Search for the cell housing the specified text and yield its (X, Y) center coordinate. 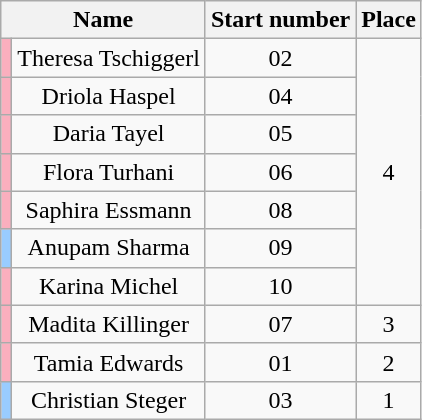
Place (389, 20)
Driola Haspel (109, 96)
3 (389, 324)
Anupam Sharma (109, 248)
01 (280, 362)
4 (389, 172)
Daria Tayel (109, 134)
Flora Turhani (109, 172)
2 (389, 362)
03 (280, 400)
09 (280, 248)
Start number (280, 20)
1 (389, 400)
Christian Steger (109, 400)
06 (280, 172)
02 (280, 58)
05 (280, 134)
Theresa Tschiggerl (109, 58)
04 (280, 96)
08 (280, 210)
Saphira Essmann (109, 210)
Karina Michel (109, 286)
Name (104, 20)
Madita Killinger (109, 324)
Tamia Edwards (109, 362)
10 (280, 286)
07 (280, 324)
